Pinpoint the cell where the given text exists, returning its (X, Y) midpoint coordinate. 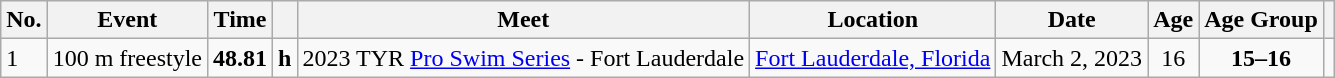
Time (240, 20)
15–16 (1262, 58)
2023 TYR Pro Swim Series - Fort Lauderdale (524, 58)
100 m freestyle (127, 58)
h (285, 58)
No. (24, 20)
48.81 (240, 58)
Event (127, 20)
Age Group (1262, 20)
Fort Lauderdale, Florida (873, 58)
Date (1072, 20)
Meet (524, 20)
16 (1174, 58)
March 2, 2023 (1072, 58)
Age (1174, 20)
1 (24, 58)
Location (873, 20)
